Identify which cell holds the provided text, then report its (x, y) central coordinate. 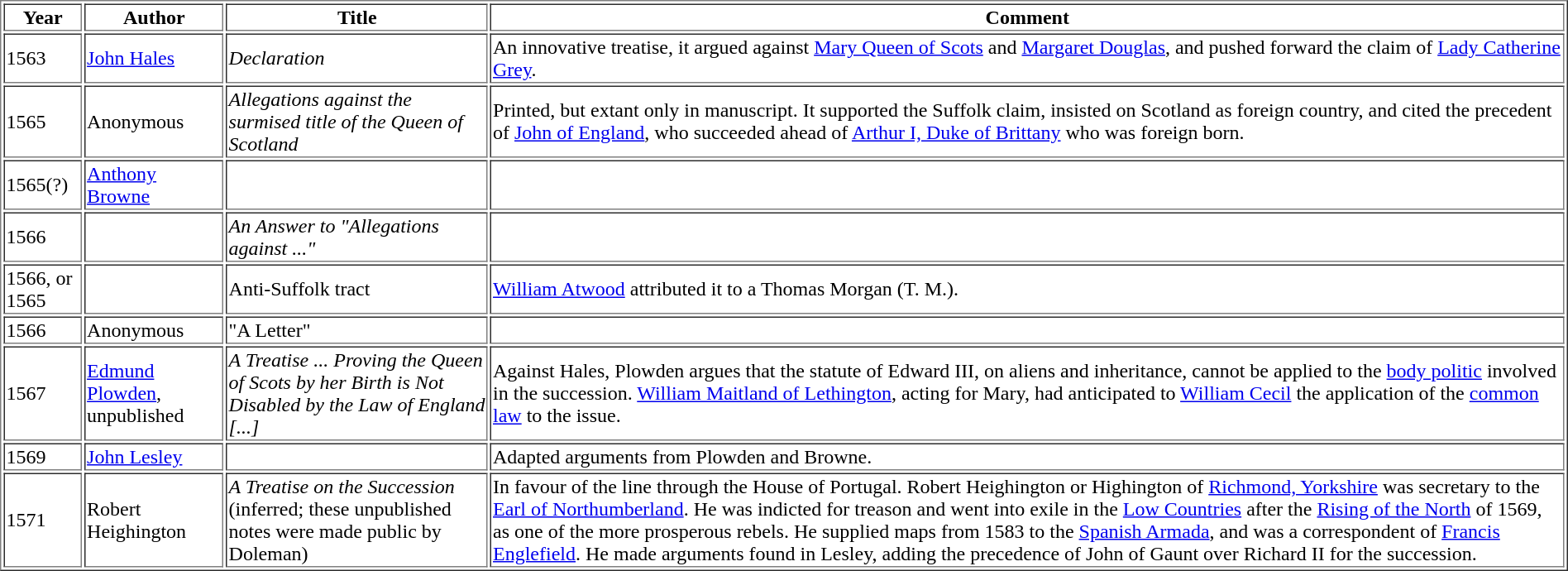
Edmund Plowden, unpublished (154, 393)
"A Letter" (357, 329)
1566, or 1565 (43, 290)
1563 (43, 58)
A Treatise ... Proving the Queen of Scots by her Birth is Not Disabled by the Law of England [...] (357, 393)
William Atwood attributed it to a Thomas Morgan (T. M.). (1027, 290)
1569 (43, 457)
1565 (43, 122)
John Lesley (154, 457)
Comment (1027, 17)
1571 (43, 521)
An innovative treatise, it argued against Mary Queen of Scots and Margaret Douglas, and pushed forward the claim of Lady Catherine Grey. (1027, 58)
Anti-Suffolk tract (357, 290)
A Treatise on the Succession (inferred; these unpublished notes were made public by Doleman) (357, 521)
Declaration (357, 58)
An Answer to "Allegations against ..." (357, 237)
1567 (43, 393)
John Hales (154, 58)
Title (357, 17)
1565(?) (43, 185)
Author (154, 17)
Year (43, 17)
Anthony Browne (154, 185)
Robert Heighington (154, 521)
Allegations against the surmised title of the Queen of Scotland (357, 122)
Adapted arguments from Plowden and Browne. (1027, 457)
